For the text-containing cell, return its midpoint in [X, Y] coordinate format. 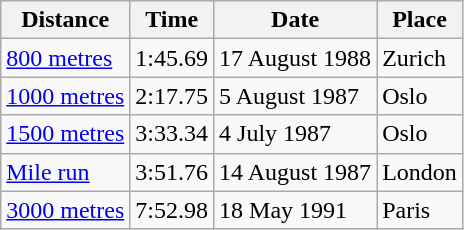
17 August 1988 [296, 58]
5 August 1987 [296, 96]
1:45.69 [172, 58]
1500 metres [66, 134]
18 May 1991 [296, 210]
London [420, 172]
Distance [66, 20]
800 metres [66, 58]
3:33.34 [172, 134]
3000 metres [66, 210]
4 July 1987 [296, 134]
7:52.98 [172, 210]
1000 metres [66, 96]
Zurich [420, 58]
Paris [420, 210]
3:51.76 [172, 172]
2:17.75 [172, 96]
Date [296, 20]
Place [420, 20]
14 August 1987 [296, 172]
Mile run [66, 172]
Time [172, 20]
